Pinpoint the cell where the given text exists, returning its (x, y) midpoint coordinate. 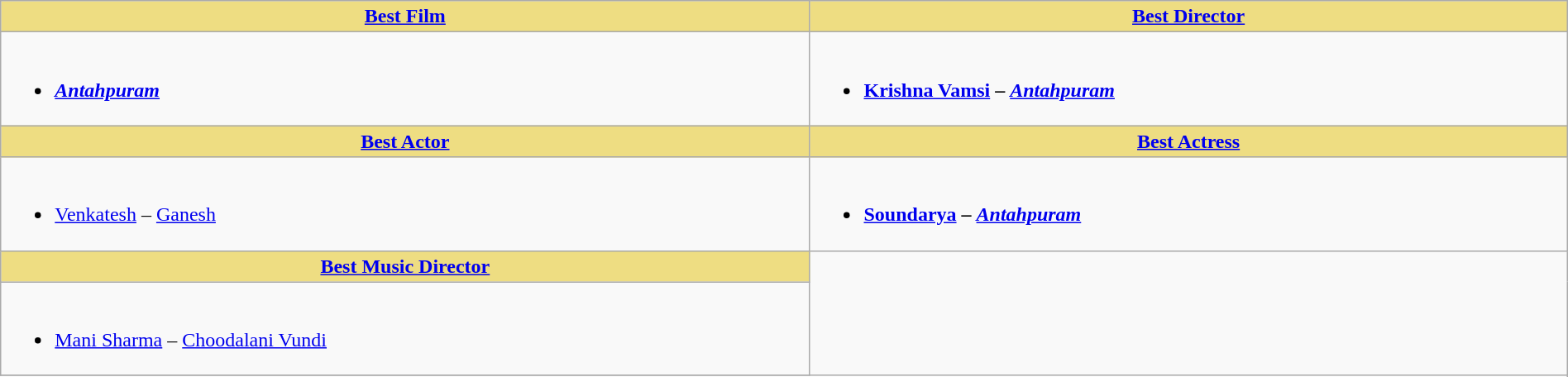
Best Film (405, 17)
Mani Sharma – Choodalani Vundi (405, 329)
Best Director (1188, 17)
Antahpuram (405, 79)
Best Music Director (405, 266)
Krishna Vamsi – Antahpuram (1188, 79)
Venkatesh – Ganesh (405, 203)
Best Actress (1188, 141)
Best Actor (405, 141)
Soundarya – Antahpuram (1188, 203)
